Return the (x, y) coordinate for the center point of the cell that contains the specified text.  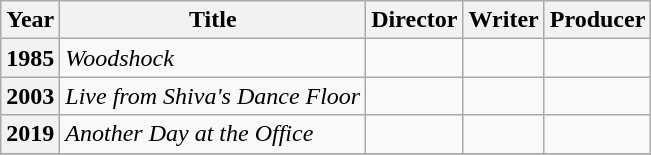
2019 (30, 134)
Live from Shiva's Dance Floor (213, 96)
2003 (30, 96)
Writer (504, 20)
1985 (30, 58)
Title (213, 20)
Woodshock (213, 58)
Director (414, 20)
Year (30, 20)
Another Day at the Office (213, 134)
Producer (598, 20)
